Scan for the cell matching the given text and deliver its [x, y] coordinate at center. 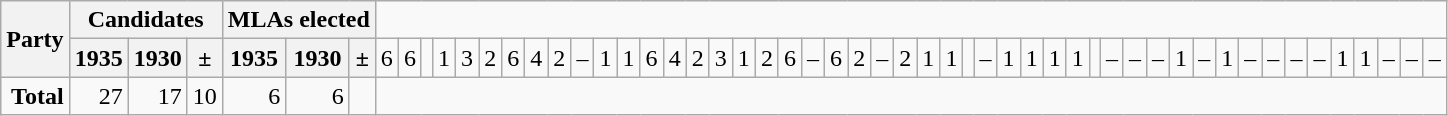
10 [204, 96]
27 [98, 96]
17 [158, 96]
Total [35, 96]
Candidates [146, 20]
MLAs elected [298, 20]
Party [35, 39]
